Capture the cell that displays the provided text and extract its [x, y] central coordinate. 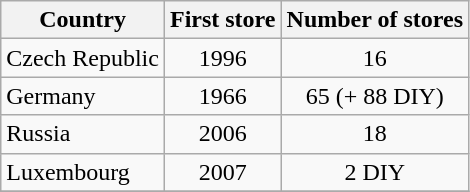
First store [222, 20]
Russia [83, 134]
65 (+ 88 DIY) [375, 96]
Czech Republic [83, 58]
Luxembourg [83, 172]
Country [83, 20]
Number of stores [375, 20]
2 DIY [375, 172]
Germany [83, 96]
2007 [222, 172]
1966 [222, 96]
18 [375, 134]
1996 [222, 58]
2006 [222, 134]
16 [375, 58]
